Return the [x, y] coordinate for the center point of the cell that contains the specified text.  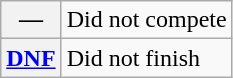
Did not finish [146, 58]
Did not compete [146, 20]
— [31, 20]
DNF [31, 58]
